Output the (X, Y) coordinate of the center of the cell containing the given text.  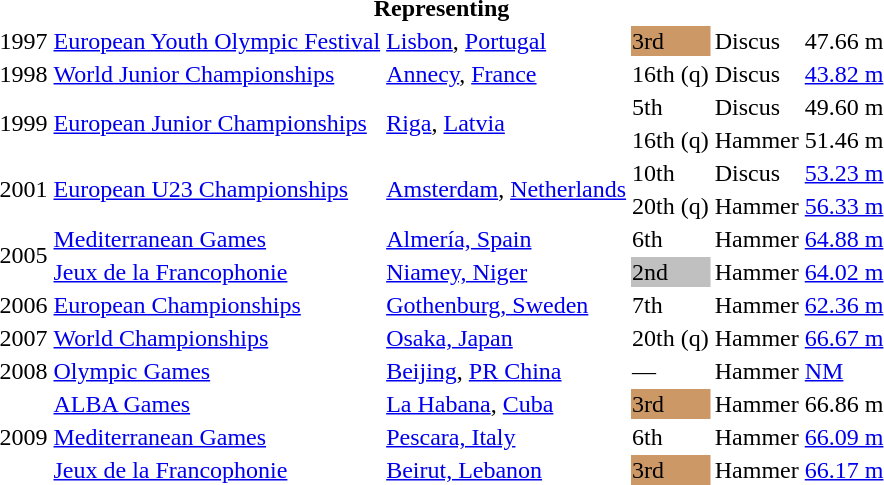
7th (671, 305)
Annecy, France (506, 74)
2nd (671, 272)
World Junior Championships (217, 74)
Lisbon, Portugal (506, 41)
5th (671, 107)
Olympic Games (217, 371)
European Championships (217, 305)
Niamey, Niger (506, 272)
Amsterdam, Netherlands (506, 190)
10th (671, 173)
Riga, Latvia (506, 124)
— (671, 371)
Osaka, Japan (506, 338)
Beijing, PR China (506, 371)
Pescara, Italy (506, 437)
Almería, Spain (506, 239)
La Habana, Cuba (506, 404)
European U23 Championships (217, 190)
European Youth Olympic Festival (217, 41)
Beirut, Lebanon (506, 470)
World Championships (217, 338)
Gothenburg, Sweden (506, 305)
European Junior Championships (217, 124)
ALBA Games (217, 404)
